Extract the [X, Y] coordinate from the center of the cell holding the provided text.  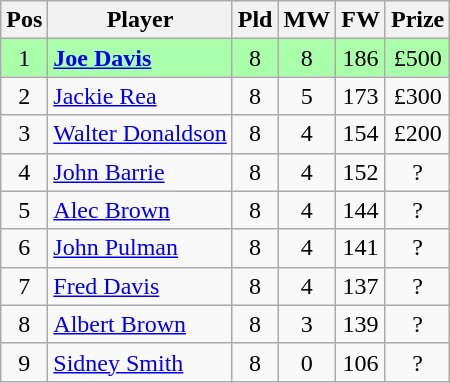
106 [361, 362]
9 [24, 362]
6 [24, 248]
£300 [417, 96]
£500 [417, 58]
Walter Donaldson [140, 134]
141 [361, 248]
John Pulman [140, 248]
154 [361, 134]
Player [140, 20]
139 [361, 324]
Sidney Smith [140, 362]
2 [24, 96]
152 [361, 172]
Prize [417, 20]
137 [361, 286]
Joe Davis [140, 58]
John Barrie [140, 172]
1 [24, 58]
Fred Davis [140, 286]
144 [361, 210]
Pld [255, 20]
173 [361, 96]
£200 [417, 134]
FW [361, 20]
0 [307, 362]
Albert Brown [140, 324]
186 [361, 58]
Alec Brown [140, 210]
7 [24, 286]
Jackie Rea [140, 96]
Pos [24, 20]
MW [307, 20]
